Find where the given text appears and provide that cell's center as [X, Y] coordinate. 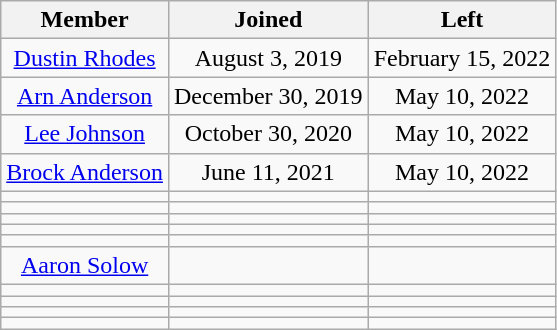
Arn Anderson [85, 96]
Member [85, 20]
Joined [268, 20]
February 15, 2022 [462, 58]
Brock Anderson [85, 172]
Dustin Rhodes [85, 58]
Aaron Solow [85, 265]
October 30, 2020 [268, 134]
June 11, 2021 [268, 172]
Left [462, 20]
Lee Johnson [85, 134]
August 3, 2019 [268, 58]
December 30, 2019 [268, 96]
